Find where the given text appears and provide that cell's center as (x, y) coordinate. 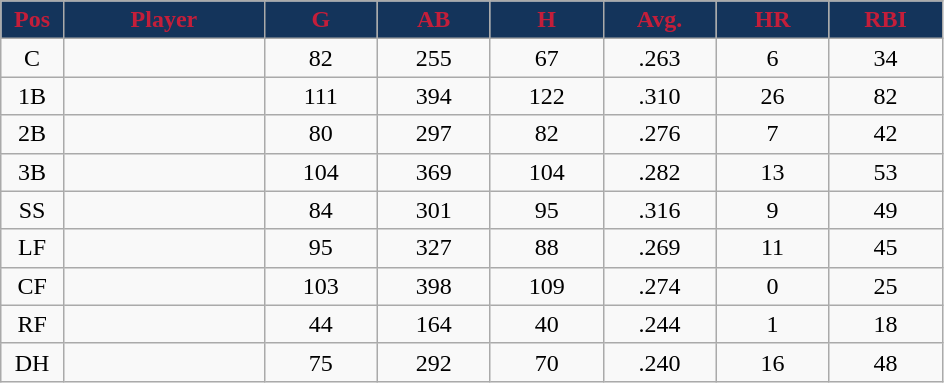
RBI (886, 20)
122 (546, 96)
297 (434, 134)
53 (886, 172)
70 (546, 362)
48 (886, 362)
111 (320, 96)
42 (886, 134)
AB (434, 20)
Avg. (660, 20)
301 (434, 210)
67 (546, 58)
LF (32, 248)
.310 (660, 96)
255 (434, 58)
H (546, 20)
84 (320, 210)
.240 (660, 362)
DH (32, 362)
18 (886, 324)
26 (772, 96)
.282 (660, 172)
CF (32, 286)
3B (32, 172)
1B (32, 96)
0 (772, 286)
.316 (660, 210)
327 (434, 248)
44 (320, 324)
45 (886, 248)
7 (772, 134)
109 (546, 286)
80 (320, 134)
398 (434, 286)
RF (32, 324)
Player (164, 20)
25 (886, 286)
G (320, 20)
40 (546, 324)
9 (772, 210)
.244 (660, 324)
C (32, 58)
292 (434, 362)
13 (772, 172)
SS (32, 210)
49 (886, 210)
394 (434, 96)
34 (886, 58)
.263 (660, 58)
75 (320, 362)
.274 (660, 286)
6 (772, 58)
1 (772, 324)
11 (772, 248)
.269 (660, 248)
Pos (32, 20)
103 (320, 286)
164 (434, 324)
.276 (660, 134)
369 (434, 172)
16 (772, 362)
HR (772, 20)
88 (546, 248)
2B (32, 134)
